Find where the given text appears and provide that cell's center as [x, y] coordinate. 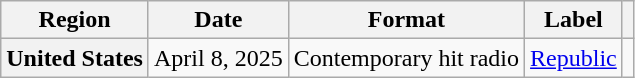
Label [574, 20]
United States [75, 58]
Republic [574, 58]
April 8, 2025 [218, 58]
Format [406, 20]
Contemporary hit radio [406, 58]
Date [218, 20]
Region [75, 20]
